Provide the (X, Y) coordinate of the cell's center where the given text is located.  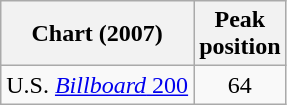
U.S. Billboard 200 (98, 85)
Peakposition (240, 34)
64 (240, 85)
Chart (2007) (98, 34)
